Capture the cell that displays the provided text and extract its (X, Y) central coordinate. 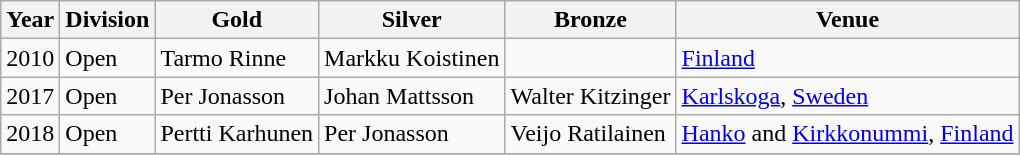
Silver (412, 20)
Karlskoga, Sweden (848, 96)
2017 (30, 96)
Hanko and Kirkkonummi, Finland (848, 134)
Tarmo Rinne (237, 58)
Pertti Karhunen (237, 134)
Year (30, 20)
Division (108, 20)
Markku Koistinen (412, 58)
Bronze (590, 20)
Venue (848, 20)
2010 (30, 58)
Finland (848, 58)
Gold (237, 20)
Veijo Ratilainen (590, 134)
2018 (30, 134)
Walter Kitzinger (590, 96)
Johan Mattsson (412, 96)
